Find where the given text appears and provide that cell's center as (x, y) coordinate. 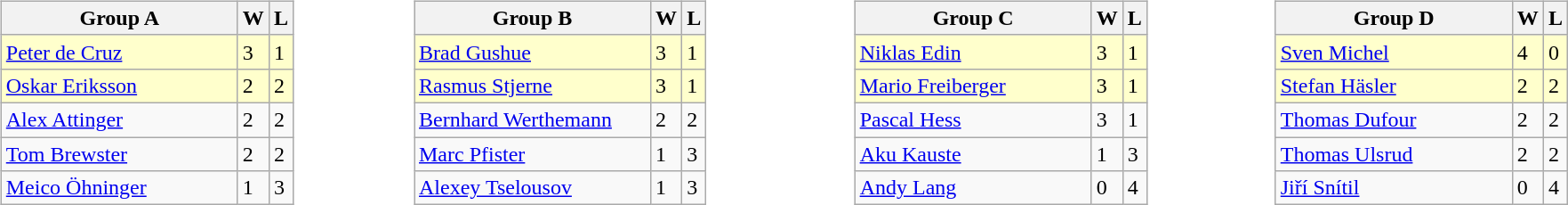
Andy Lang (973, 188)
Niklas Edin (973, 52)
Thomas Dufour (1394, 119)
Peter de Cruz (119, 52)
Group A (119, 18)
Group D (1394, 18)
Bernhard Werthemann (533, 119)
Tom Brewster (119, 154)
Jiří Snítil (1394, 188)
Mario Freiberger (973, 86)
Group C (973, 18)
Oskar Eriksson (119, 86)
Thomas Ulsrud (1394, 154)
Group B (533, 18)
Sven Michel (1394, 52)
Meico Öhninger (119, 188)
Pascal Hess (973, 119)
Stefan Häsler (1394, 86)
Alexey Tselousov (533, 188)
Alex Attinger (119, 119)
Marc Pfister (533, 154)
Aku Kauste (973, 154)
Brad Gushue (533, 52)
Rasmus Stjerne (533, 86)
